Determine the [x, y] coordinate at the center of the cell enclosing the given text.  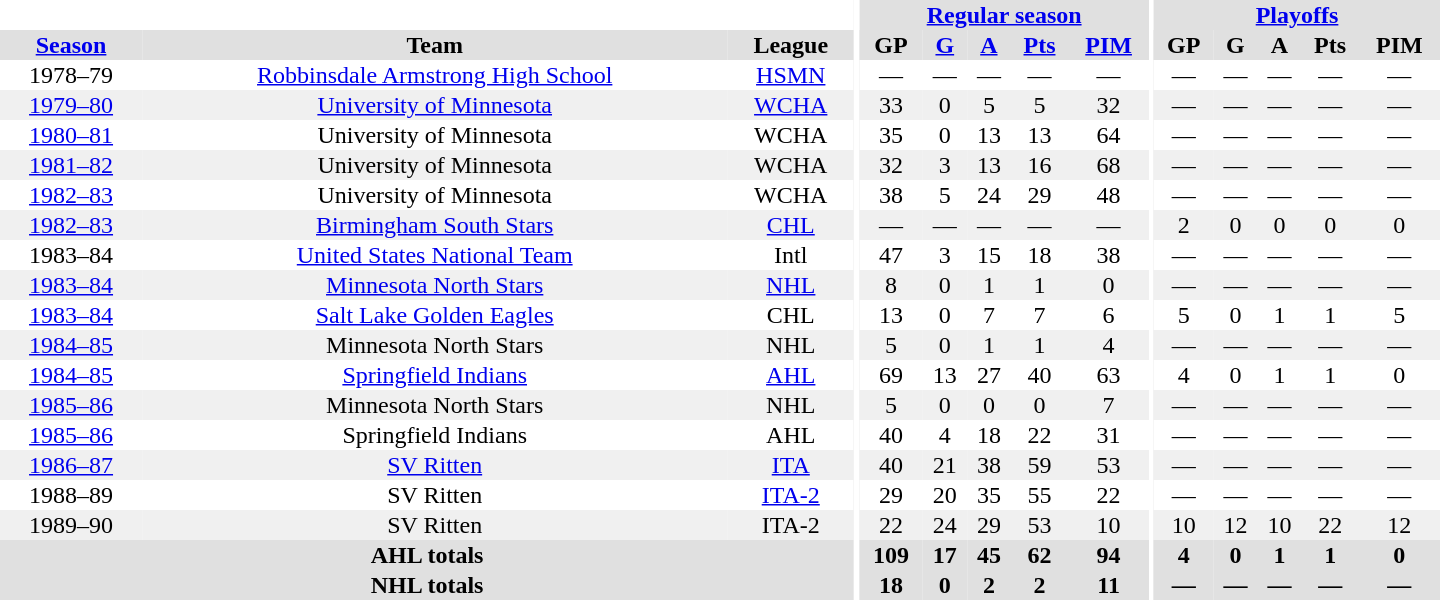
63 [1108, 375]
Intl [790, 255]
1978–79 [71, 75]
45 [989, 555]
48 [1108, 195]
1980–81 [71, 135]
21 [945, 465]
11 [1108, 585]
47 [891, 255]
HSMN [790, 75]
64 [1108, 135]
55 [1040, 495]
Playoffs [1297, 15]
Birmingham South Stars [434, 225]
94 [1108, 555]
68 [1108, 165]
NHL totals [427, 585]
109 [891, 555]
AHL totals [427, 555]
17 [945, 555]
United States National Team [434, 255]
33 [891, 105]
1986–87 [71, 465]
31 [1108, 435]
1981–82 [71, 165]
62 [1040, 555]
16 [1040, 165]
1988–89 [71, 495]
Team [434, 45]
20 [945, 495]
Regular season [1004, 15]
59 [1040, 465]
Robbinsdale Armstrong High School [434, 75]
1989–90 [71, 525]
Season [71, 45]
1979–80 [71, 105]
ITA [790, 465]
15 [989, 255]
8 [891, 285]
League [790, 45]
Salt Lake Golden Eagles [434, 315]
69 [891, 375]
6 [1108, 315]
27 [989, 375]
